Extract the [x, y] coordinate from the center of the cell holding the provided text.  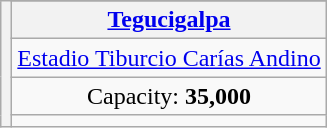
Estadio Tiburcio Carías Andino [169, 58]
Tegucigalpa [169, 20]
Capacity: 35,000 [169, 96]
